Search for the cell housing the specified text and yield its (X, Y) center coordinate. 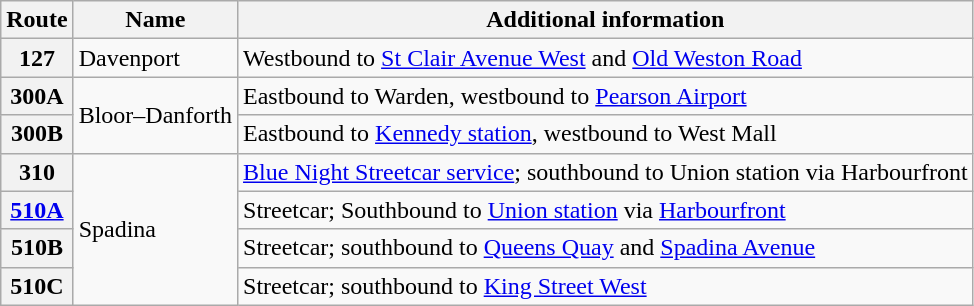
Streetcar; southbound to Queens Quay and Spadina Avenue (606, 248)
Blue Night Streetcar service; southbound to Union station via Harbourfront (606, 172)
510C (37, 286)
Spadina (155, 229)
510B (37, 248)
310 (37, 172)
Eastbound to Kennedy station, westbound to West Mall (606, 134)
127 (37, 58)
Bloor–Danforth (155, 115)
Eastbound to Warden, westbound to Pearson Airport (606, 96)
300A (37, 96)
510A (37, 210)
Route (37, 20)
Name (155, 20)
300B (37, 134)
Streetcar; southbound to King Street West (606, 286)
Additional information (606, 20)
Streetcar; Southbound to Union station via Harbourfront (606, 210)
Davenport (155, 58)
Westbound to St Clair Avenue West and Old Weston Road (606, 58)
